Provide the (X, Y) coordinate of the cell's center where the given text is located.  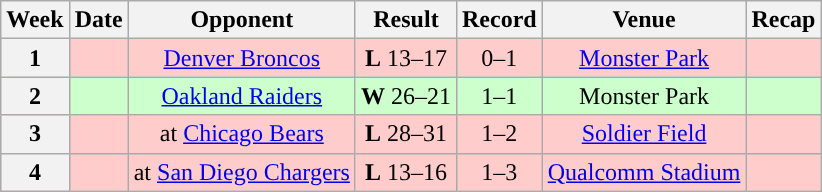
Oakland Raiders (242, 96)
0–1 (499, 58)
4 (35, 172)
1–1 (499, 96)
Denver Broncos (242, 58)
Result (406, 20)
Date (98, 20)
L 13–16 (406, 172)
at San Diego Chargers (242, 172)
Soldier Field (644, 134)
W 26–21 (406, 96)
1–3 (499, 172)
2 (35, 96)
L 13–17 (406, 58)
Venue (644, 20)
L 28–31 (406, 134)
at Chicago Bears (242, 134)
3 (35, 134)
Opponent (242, 20)
Qualcomm Stadium (644, 172)
Week (35, 20)
Recap (784, 20)
Record (499, 20)
1–2 (499, 134)
1 (35, 58)
